From the cell containing the given text, extract its center point as (X, Y) coordinate. 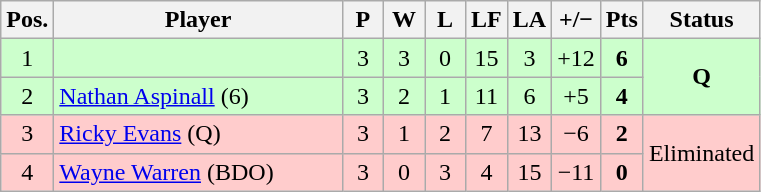
+12 (576, 58)
LA (529, 20)
13 (529, 134)
W (404, 20)
L (444, 20)
−6 (576, 134)
Nathan Aspinall (6) (198, 96)
+/− (576, 20)
Q (701, 77)
−11 (576, 172)
LF (487, 20)
Player (198, 20)
Pts (622, 20)
+5 (576, 96)
P (362, 20)
Eliminated (701, 153)
7 (487, 134)
Status (701, 20)
Pos. (28, 20)
Ricky Evans (Q) (198, 134)
Wayne Warren (BDO) (198, 172)
11 (487, 96)
